Pinpoint the cell where the given text exists, returning its [X, Y] midpoint coordinate. 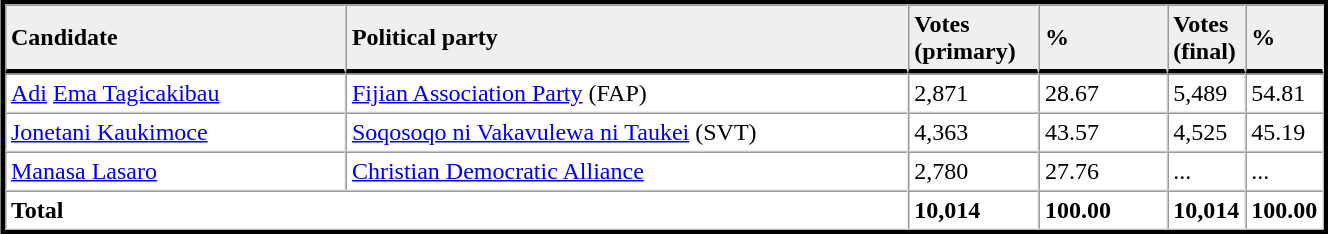
Jonetani Kaukimoce [176, 132]
45.19 [1284, 132]
4,525 [1206, 132]
Adi Ema Tagicakibau [176, 94]
54.81 [1284, 94]
Soqosoqo ni Vakavulewa ni Taukei (SVT) [627, 132]
Manasa Lasaro [176, 172]
Fijian Association Party (FAP) [627, 94]
2,780 [974, 172]
Candidate [176, 38]
Total [456, 210]
4,363 [974, 132]
Votes(primary) [974, 38]
Christian Democratic Alliance [627, 172]
28.67 [1103, 94]
2,871 [974, 94]
Political party [627, 38]
43.57 [1103, 132]
Votes(final) [1206, 38]
5,489 [1206, 94]
27.76 [1103, 172]
